Find where the given text appears and provide that cell's center as (X, Y) coordinate. 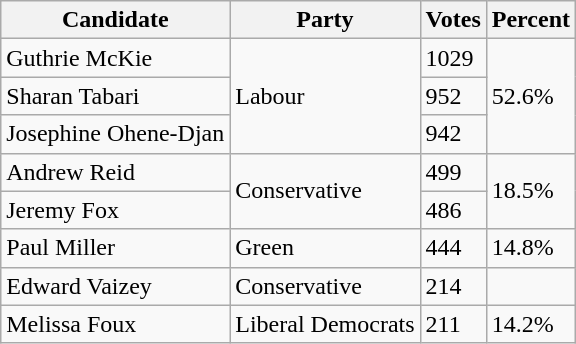
Party (325, 20)
52.6% (530, 96)
499 (453, 172)
Liberal Democrats (325, 324)
Votes (453, 20)
952 (453, 96)
Paul Miller (116, 248)
1029 (453, 58)
14.8% (530, 248)
Melissa Foux (116, 324)
Andrew Reid (116, 172)
211 (453, 324)
Josephine Ohene-Djan (116, 134)
Labour (325, 96)
Green (325, 248)
Percent (530, 20)
444 (453, 248)
Jeremy Fox (116, 210)
214 (453, 286)
Guthrie McKie (116, 58)
Sharan Tabari (116, 96)
18.5% (530, 191)
486 (453, 210)
Edward Vaizey (116, 286)
Candidate (116, 20)
14.2% (530, 324)
942 (453, 134)
